Search for the cell housing the specified text and yield its [X, Y] center coordinate. 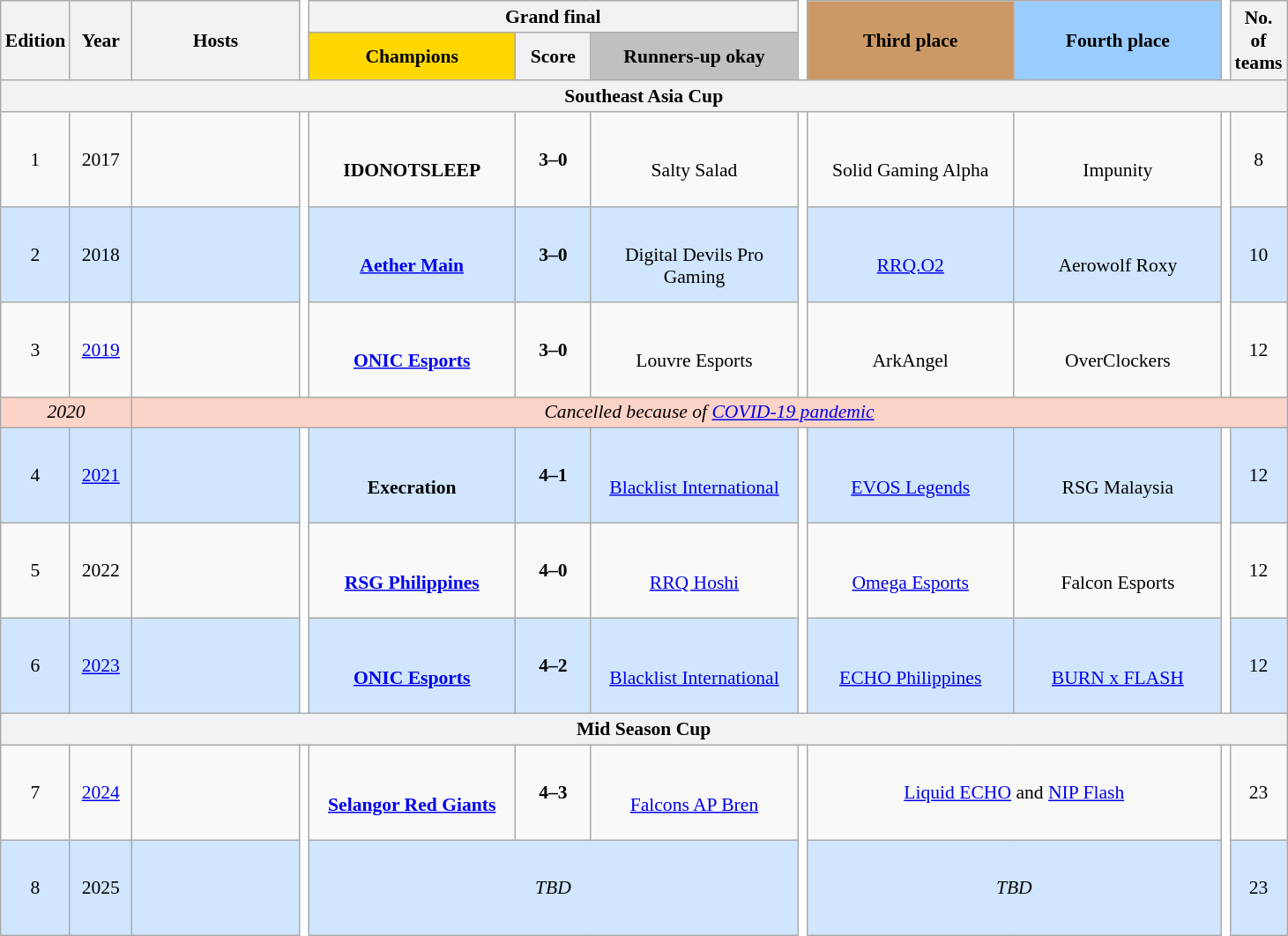
Hosts [215, 41]
RSG Malaysia [1118, 476]
Edition [35, 41]
7 [35, 793]
2024 [101, 793]
4–1 [554, 476]
Omega Esports [910, 571]
RRQ.O2 [910, 254]
Falcons AP Bren [695, 793]
4 [35, 476]
Louvre Esports [695, 349]
Score [554, 56]
4–0 [554, 571]
Grand final [554, 17]
RRQ Hoshi [695, 571]
Falcon Esports [1118, 571]
Runners-up okay [695, 56]
Year [101, 41]
Aether Main [413, 254]
Digital Devils Pro Gaming [695, 254]
2 [35, 254]
RSG Philippines [413, 571]
Liquid ECHO and NIP Flash [1014, 793]
Salty Salad [695, 159]
No. of teams [1259, 41]
2025 [101, 888]
Solid Gaming Alpha [910, 159]
6 [35, 666]
Execration [413, 476]
1 [35, 159]
Third place [910, 41]
Selangor Red Giants [413, 793]
Southeast Asia Cup [644, 96]
2021 [101, 476]
10 [1259, 254]
IDONOTSLEEP [413, 159]
Cancelled because of COVID-19 pandemic [709, 412]
4–2 [554, 666]
Fourth place [1118, 41]
Aerowolf Roxy [1118, 254]
2018 [101, 254]
4–3 [554, 793]
2020 [67, 412]
5 [35, 571]
Impunity [1118, 159]
2023 [101, 666]
Champions [413, 56]
ECHO Philippines [910, 666]
Mid Season Cup [644, 730]
OverClockers [1118, 349]
ArkAngel [910, 349]
2019 [101, 349]
BURN x FLASH [1118, 666]
EVOS Legends [910, 476]
2022 [101, 571]
2017 [101, 159]
3 [35, 349]
